Provide the [X, Y] coordinate of the cell's center where the given text is located.  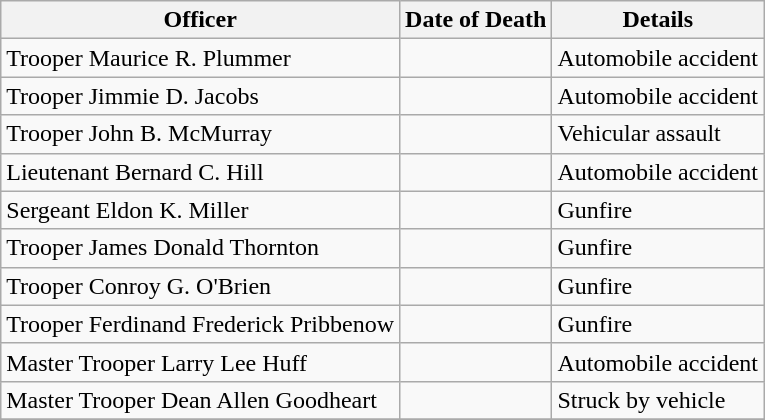
Date of Death [476, 20]
Trooper Conroy G. O'Brien [200, 286]
Sergeant Eldon K. Miller [200, 210]
Master Trooper Dean Allen Goodheart [200, 400]
Trooper James Donald Thornton [200, 248]
Trooper Jimmie D. Jacobs [200, 96]
Vehicular assault [658, 134]
Lieutenant Bernard C. Hill [200, 172]
Trooper Ferdinand Frederick Pribbenow [200, 324]
Struck by vehicle [658, 400]
Details [658, 20]
Trooper Maurice R. Plummer [200, 58]
Master Trooper Larry Lee Huff [200, 362]
Trooper John B. McMurray [200, 134]
Officer [200, 20]
